Identify which cell holds the provided text, then report its [x, y] central coordinate. 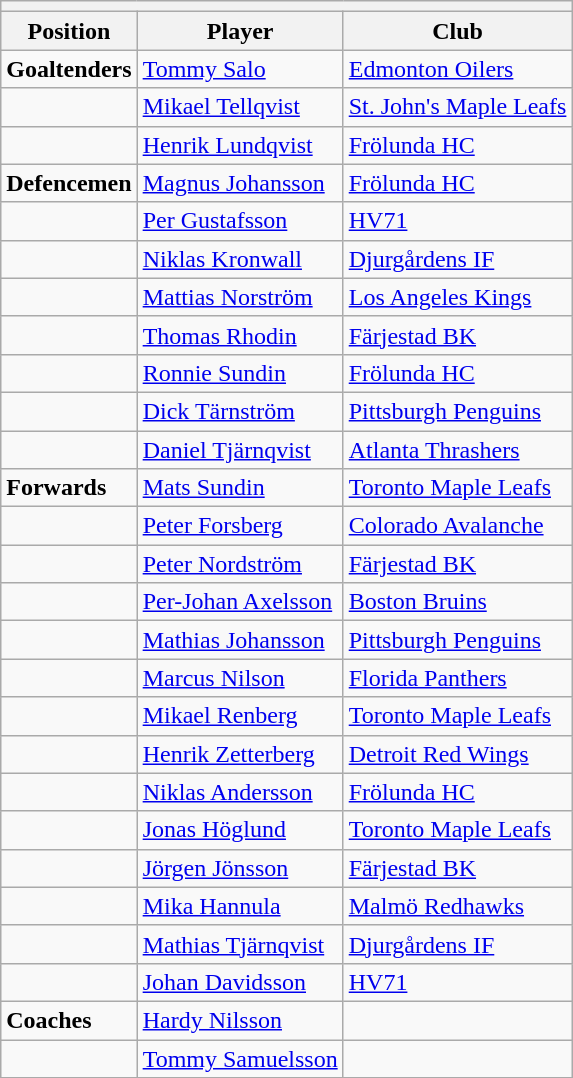
Forwards [69, 488]
Goaltenders [69, 69]
Player [240, 31]
Mika Hannula [240, 906]
St. John's Maple Leafs [458, 107]
Ronnie Sundin [240, 373]
Tommy Salo [240, 69]
Peter Forsberg [240, 526]
Coaches [69, 1020]
Hardy Nilsson [240, 1020]
Malmö Redhawks [458, 906]
Thomas Rhodin [240, 335]
Mikael Renberg [240, 716]
Los Angeles Kings [458, 297]
Tommy Samuelsson [240, 1059]
Jonas Höglund [240, 830]
Mikael Tellqvist [240, 107]
Edmonton Oilers [458, 69]
Henrik Lundqvist [240, 145]
Daniel Tjärnqvist [240, 449]
Mats Sundin [240, 488]
Henrik Zetterberg [240, 754]
Per Gustafsson [240, 221]
Position [69, 31]
Boston Bruins [458, 602]
Mathias Johansson [240, 640]
Club [458, 31]
Per-Johan Axelsson [240, 602]
Mathias Tjärnqvist [240, 944]
Detroit Red Wings [458, 754]
Colorado Avalanche [458, 526]
Jörgen Jönsson [240, 868]
Magnus Johansson [240, 183]
Florida Panthers [458, 678]
Atlanta Thrashers [458, 449]
Johan Davidsson [240, 982]
Niklas Kronwall [240, 259]
Defencemen [69, 183]
Marcus Nilson [240, 678]
Mattias Norström [240, 297]
Peter Nordström [240, 564]
Dick Tärnström [240, 411]
Niklas Andersson [240, 792]
